Scan for the cell matching the given text and deliver its (X, Y) coordinate at center. 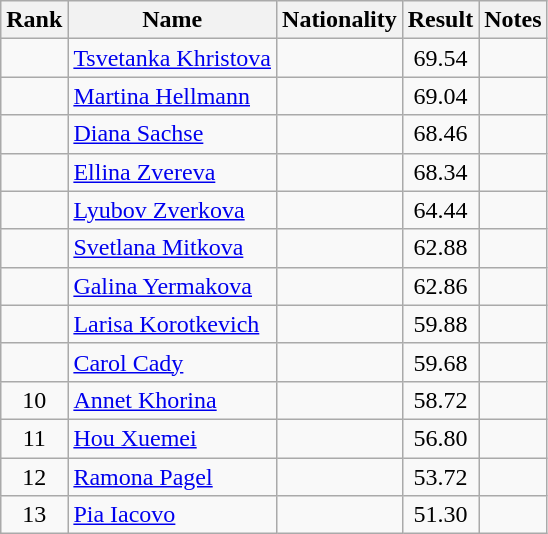
Galina Yermakova (172, 286)
Annet Khorina (172, 400)
68.34 (440, 172)
Diana Sachse (172, 134)
Result (440, 20)
58.72 (440, 400)
Lyubov Zverkova (172, 210)
62.88 (440, 248)
59.68 (440, 362)
Ellina Zvereva (172, 172)
59.88 (440, 324)
Martina Hellmann (172, 96)
68.46 (440, 134)
62.86 (440, 286)
Pia Iacovo (172, 515)
Name (172, 20)
12 (34, 477)
Larisa Korotkevich (172, 324)
Tsvetanka Khristova (172, 58)
69.54 (440, 58)
Hou Xuemei (172, 438)
Carol Cady (172, 362)
Ramona Pagel (172, 477)
Rank (34, 20)
13 (34, 515)
10 (34, 400)
69.04 (440, 96)
51.30 (440, 515)
Svetlana Mitkova (172, 248)
Notes (513, 20)
56.80 (440, 438)
53.72 (440, 477)
11 (34, 438)
64.44 (440, 210)
Nationality (340, 20)
